Return (x, y) of the center of cell containing provided text 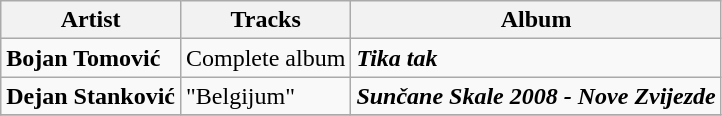
Artist (91, 20)
Album (536, 20)
Complete album (265, 58)
Sunčane Skale 2008 - Nove Zvijezde (536, 96)
Tika tak (536, 58)
Bojan Tomović (91, 58)
Dejan Stanković (91, 96)
"Belgijum" (265, 96)
Tracks (265, 20)
